Locate the cell with the specified text and output its [X, Y] center coordinate. 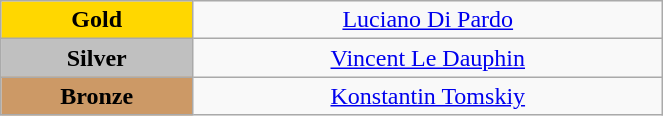
Silver [97, 58]
Gold [97, 20]
Konstantin Tomskiy [428, 96]
Vincent Le Dauphin [428, 58]
Luciano Di Pardo [428, 20]
Bronze [97, 96]
